For the text-containing cell, return its midpoint in [x, y] coordinate format. 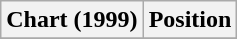
Chart (1999) [72, 20]
Position [190, 20]
